Search for the cell housing the specified text and yield its (x, y) center coordinate. 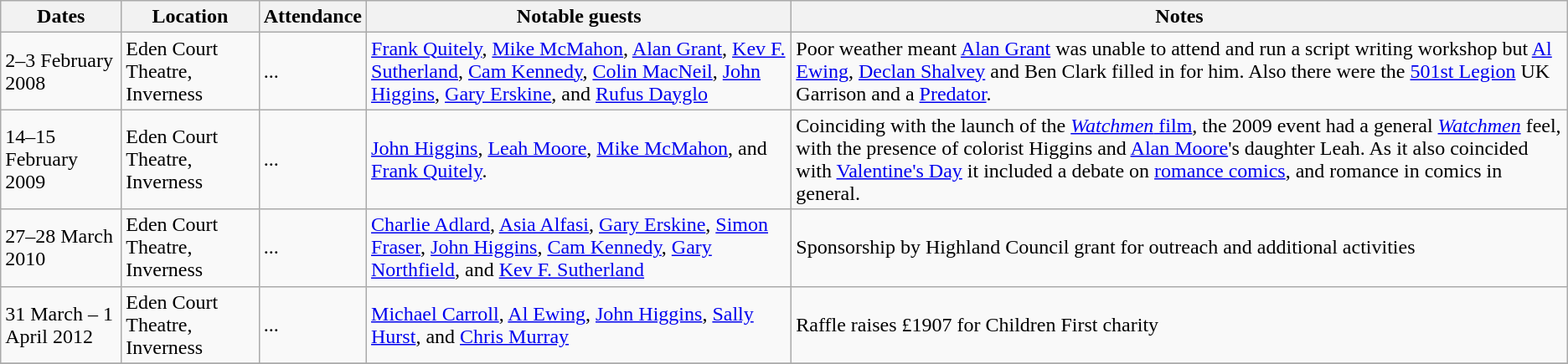
Attendance (312, 17)
14–15 February 2009 (61, 159)
Sponsorship by Highland Council grant for outreach and additional activities (1179, 248)
Frank Quitely, Mike McMahon, Alan Grant, Kev F. Sutherland, Cam Kennedy, Colin MacNeil, John Higgins, Gary Erskine, and Rufus Dayglo (580, 71)
Dates (61, 17)
Notes (1179, 17)
Raffle raises £1907 for Children First charity (1179, 325)
Notable guests (580, 17)
Michael Carroll, Al Ewing, John Higgins, Sally Hurst, and Chris Murray (580, 325)
27–28 March 2010 (61, 248)
Charlie Adlard, Asia Alfasi, Gary Erskine, Simon Fraser, John Higgins, Cam Kennedy, Gary Northfield, and Kev F. Sutherland (580, 248)
John Higgins, Leah Moore, Mike McMahon, and Frank Quitely. (580, 159)
31 March – 1 April 2012 (61, 325)
Location (190, 17)
2–3 February 2008 (61, 71)
